Detect which cell encompasses the target text, then output its [X, Y] center coordinate. 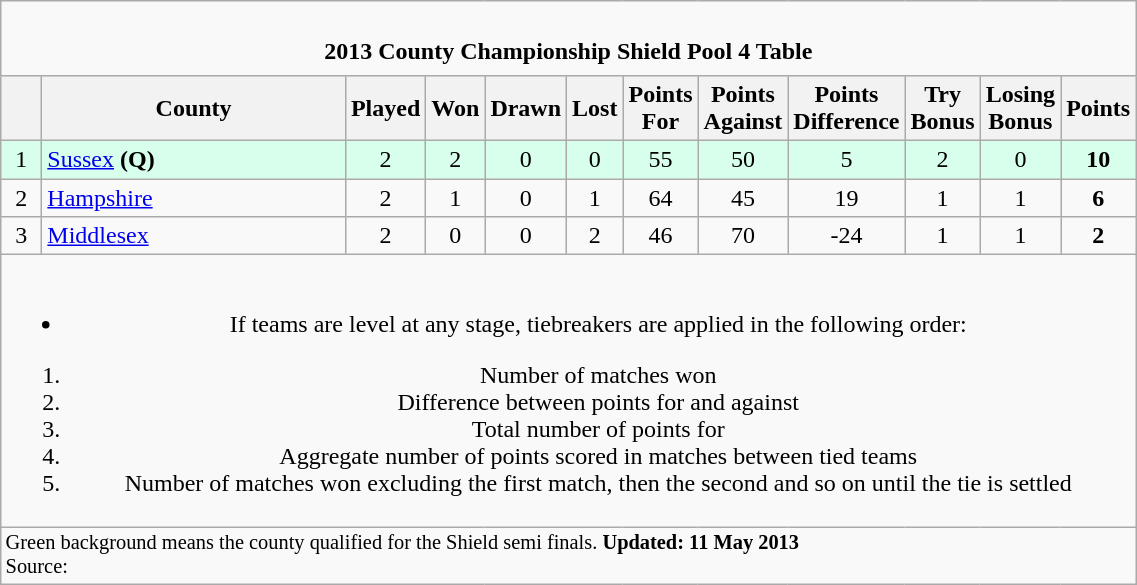
Hampshire [194, 197]
Middlesex [194, 236]
5 [846, 159]
Losing Bonus [1020, 108]
3 [22, 236]
Sussex (Q) [194, 159]
64 [660, 197]
10 [1098, 159]
-24 [846, 236]
Points Difference [846, 108]
Try Bonus [942, 108]
Played [385, 108]
70 [743, 236]
50 [743, 159]
Points [1098, 108]
County [194, 108]
Points Against [743, 108]
55 [660, 159]
45 [743, 197]
Won [456, 108]
Drawn [526, 108]
46 [660, 236]
6 [1098, 197]
Points For [660, 108]
Lost [595, 108]
Green background means the county qualified for the Shield semi finals. Updated: 11 May 2013Source: [568, 556]
19 [846, 197]
